Pinpoint the cell where the given text exists, returning its [x, y] midpoint coordinate. 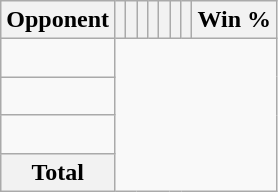
Win % [234, 20]
Total [58, 172]
Opponent [58, 20]
